Return the [X, Y] coordinate for the center point of the cell that contains the specified text.  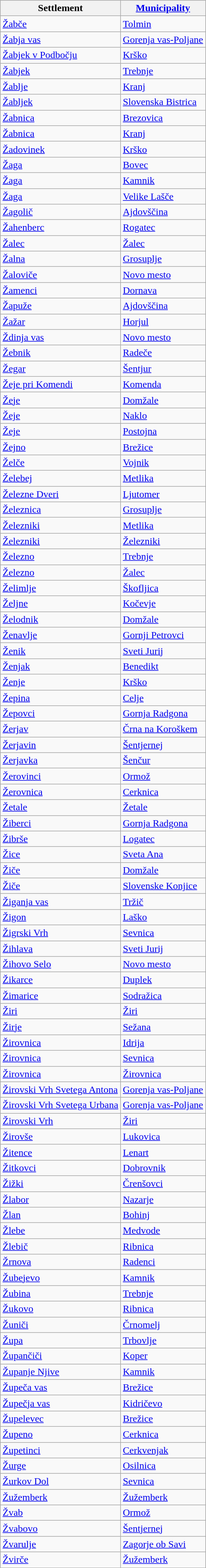
Žice [60, 854]
Žubejevo [60, 1278]
Sežana [163, 1027]
Cerkvenjak [163, 1450]
Žukovo [60, 1309]
Komenda [163, 384]
Celje [163, 698]
Žvirče [60, 1560]
Žegar [60, 369]
Žurkov Dol [60, 1482]
Želebej [60, 478]
Trbovlje [163, 1340]
Ždinja vas [60, 337]
Žitkovci [60, 1168]
Radenci [163, 1262]
Radeče [163, 353]
Slovenska Bistrica [163, 102]
Slovenske Konjice [163, 886]
Žiberci [60, 823]
Župeča vas [60, 1387]
Horjul [163, 322]
Settlement [60, 8]
Žerovinci [60, 776]
Šentjur [163, 369]
Žurge [60, 1466]
Žalna [60, 259]
Zagorje ob Savi [163, 1544]
Duplek [163, 980]
Žabče [60, 24]
Žlan [60, 1215]
Župančiči [60, 1356]
Postojna [163, 431]
Župa [60, 1340]
Župelevec [60, 1419]
Žerjavka [60, 761]
Žeje pri Komendi [60, 384]
Želimlje [60, 588]
Žižki [60, 1183]
Žibrše [60, 839]
Idrija [163, 1043]
Črna na Koroškem [163, 729]
Žaloviče [60, 275]
Ženje [60, 682]
Velike Lašče [163, 196]
Želče [60, 463]
Žvarulje [60, 1544]
Žlebe [60, 1231]
Želodnik [60, 619]
Željne [60, 604]
Žerjav [60, 729]
Žerovnica [60, 792]
Žlabor [60, 1199]
Ljutomer [163, 494]
Žagolič [60, 212]
Municipality [163, 8]
Bohinj [163, 1215]
Žejno [60, 447]
Žamenci [60, 290]
Župetinci [60, 1450]
Žihovo Selo [60, 964]
Žapuže [60, 306]
Žepovci [60, 714]
Žvabovo [60, 1528]
Žirovše [60, 1136]
Žubina [60, 1293]
Sodražica [163, 996]
Žirovski Vrh [60, 1121]
Župeno [60, 1434]
Žažar [60, 322]
Žirje [60, 1027]
Ženavlje [60, 635]
Žablje [60, 86]
Žabjek [60, 71]
Naklo [163, 415]
Bovec [163, 165]
Župečja vas [60, 1403]
Vojnik [163, 463]
Žerjavin [60, 745]
Ženik [60, 651]
Dornava [163, 290]
Sveta Ana [163, 854]
Medvode [163, 1231]
Brezovica [163, 118]
Lenart [163, 1152]
Žadovinek [60, 149]
Logatec [163, 839]
Lukovica [163, 1136]
Črenšovci [163, 1183]
Benedikt [163, 666]
Žuniči [60, 1325]
Železnica [60, 510]
Žigon [60, 917]
Žrnova [60, 1262]
Županje Njive [60, 1372]
Laško [163, 917]
Rogatec [163, 228]
Tolmin [163, 24]
Žitence [60, 1152]
Nazarje [163, 1199]
Tržič [163, 901]
Koper [163, 1356]
Gornji Petrovci [163, 635]
Žirovski Vrh Svetega Antona [60, 1090]
Žebnik [60, 353]
Dobrovnik [163, 1168]
Žiganja vas [60, 901]
Žahenberc [60, 228]
Kočevje [163, 604]
Žigrski Vrh [60, 933]
Žikarce [60, 980]
Žvab [60, 1513]
Žepina [60, 698]
Žimarice [60, 996]
Žirovski Vrh Svetega Urbana [60, 1105]
Osilnica [163, 1466]
Železne Dveri [60, 494]
Žabljek [60, 102]
Šenčur [163, 761]
Žabja vas [60, 40]
Žihlava [60, 948]
Škofljica [163, 588]
Črnomelj [163, 1325]
Kidričevo [163, 1403]
Ženjak [60, 666]
Žabjek v Podbočju [60, 55]
Žlebič [60, 1246]
